Pinpoint the cell where the given text exists, returning its (x, y) midpoint coordinate. 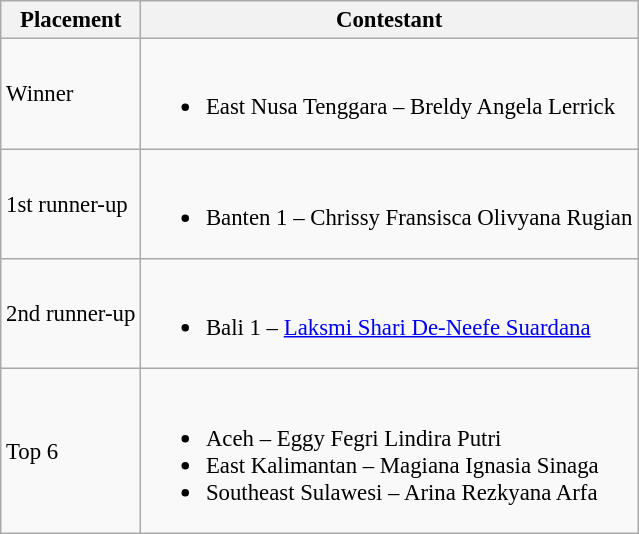
Winner (71, 94)
Aceh – Eggy Fegri Lindira PutriEast Kalimantan – Magiana Ignasia SinagaSoutheast Sulawesi – Arina Rezkyana Arfa (390, 451)
1st runner-up (71, 204)
Banten 1 – Chrissy Fransisca Olivyana Rugian (390, 204)
Contestant (390, 20)
Bali 1 – Laksmi Shari De-Neefe Suardana (390, 314)
East Nusa Tenggara – Breldy Angela Lerrick (390, 94)
2nd runner-up (71, 314)
Placement (71, 20)
Top 6 (71, 451)
